Extract the (x, y) coordinate from the center of the cell holding the provided text.  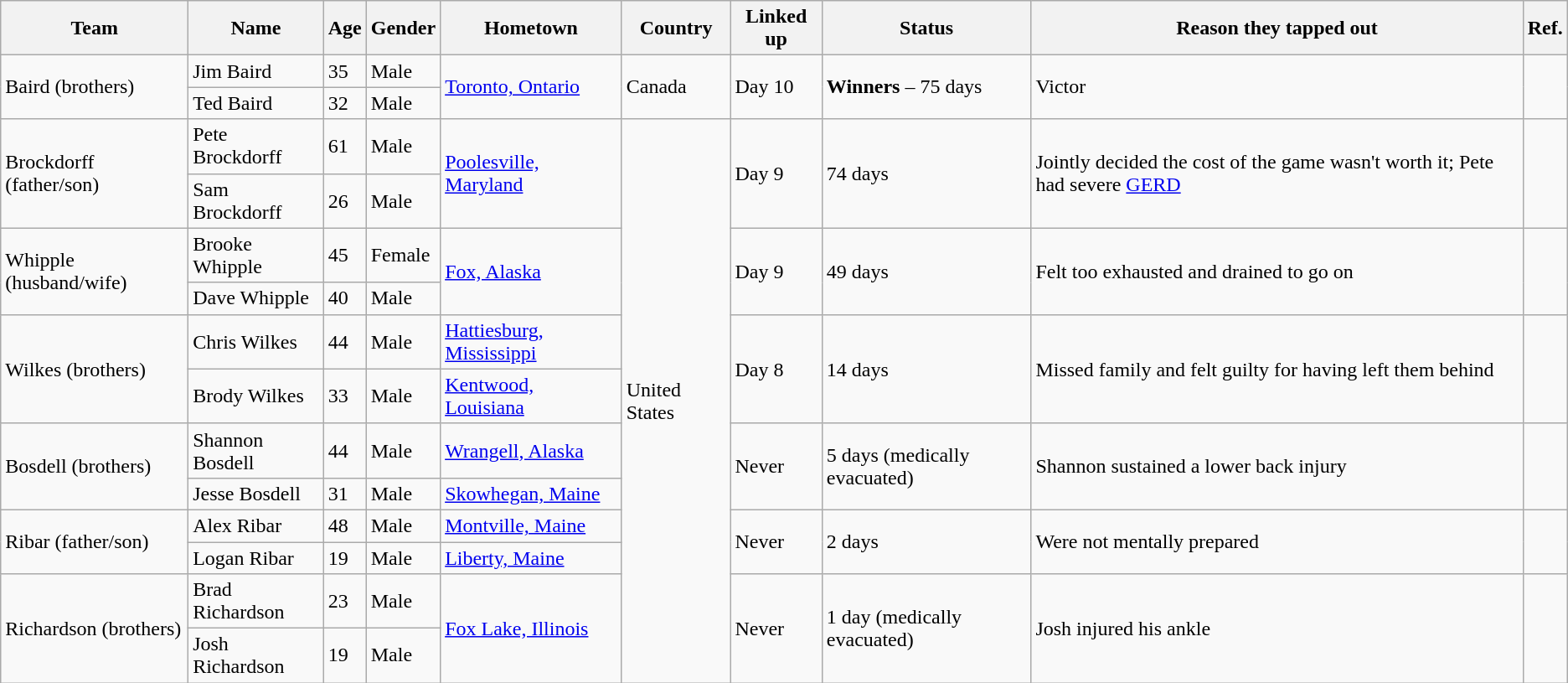
33 (345, 396)
Gender (403, 28)
Brockdorff (father/son) (95, 173)
14 days (926, 369)
Montville, Maine (531, 525)
Whipple (husband/wife) (95, 272)
Female (403, 255)
48 (345, 525)
Jim Baird (256, 71)
Missed family and felt guilty for having left them behind (1277, 369)
Chris Wilkes (256, 342)
23 (345, 602)
5 days (medically evacuated) (926, 466)
Country (676, 28)
40 (345, 298)
Jesse Bosdell (256, 494)
Toronto, Ontario (531, 87)
26 (345, 201)
Poolesville, Maryland (531, 173)
Kentwood, Louisiana (531, 396)
Hattiesburg, Mississippi (531, 342)
45 (345, 255)
Ribar (father/son) (95, 541)
Wrangell, Alaska (531, 451)
Shannon sustained a lower back injury (1277, 466)
Team (95, 28)
Fox, Alaska (531, 272)
Victor (1277, 87)
Name (256, 28)
Day 10 (776, 87)
Pete Brockdorff (256, 146)
Day 8 (776, 369)
35 (345, 71)
2 days (926, 541)
Canada (676, 87)
Age (345, 28)
Liberty, Maine (531, 557)
Brad Richardson (256, 602)
Jointly decided the cost of the game wasn't worth it; Pete had severe GERD (1277, 173)
Josh Richardson (256, 655)
31 (345, 494)
32 (345, 103)
1 day (medically evacuated) (926, 629)
Were not mentally prepared (1277, 541)
Josh injured his ankle (1277, 629)
Bosdell (brothers) (95, 466)
49 days (926, 272)
Skowhegan, Maine (531, 494)
Shannon Bosdell (256, 451)
Richardson (brothers) (95, 629)
Linked up (776, 28)
74 days (926, 173)
Ref. (1545, 28)
61 (345, 146)
Dave Whipple (256, 298)
Alex Ribar (256, 525)
Fox Lake, Illinois (531, 629)
Logan Ribar (256, 557)
Brody Wilkes (256, 396)
United States (676, 401)
Winners – 75 days (926, 87)
Baird (brothers) (95, 87)
Wilkes (brothers) (95, 369)
Ted Baird (256, 103)
Sam Brockdorff (256, 201)
Brooke Whipple (256, 255)
Hometown (531, 28)
Felt too exhausted and drained to go on (1277, 272)
Reason they tapped out (1277, 28)
Status (926, 28)
